Capture the cell that displays the provided text and extract its [X, Y] central coordinate. 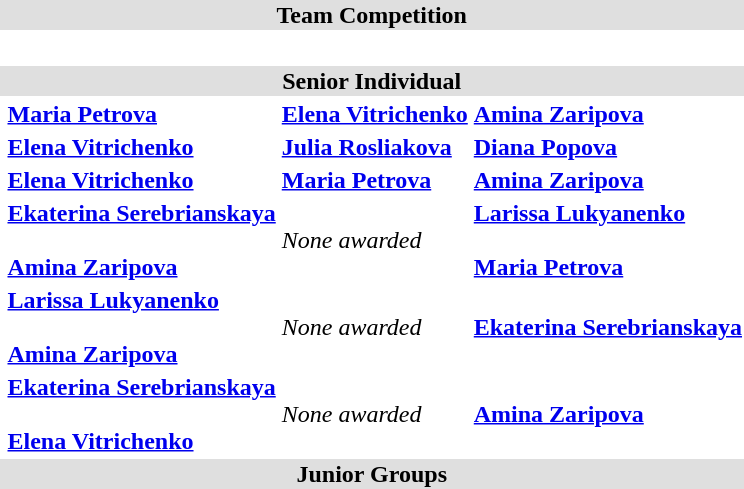
Team Competition [372, 15]
Senior Individual [372, 81]
Ekaterina Serebrianskaya [608, 327]
Junior Groups [372, 474]
Julia Rosliakova [374, 147]
Larissa LukyanenkoAmina Zaripova [142, 327]
Ekaterina SerebrianskayaAmina Zaripova [142, 240]
Diana Popova [608, 147]
Larissa LukyanenkoMaria Petrova [608, 240]
Ekaterina SerebrianskayaElena Vitrichenko [142, 414]
